Pinpoint the cell where the given text exists, returning its (x, y) midpoint coordinate. 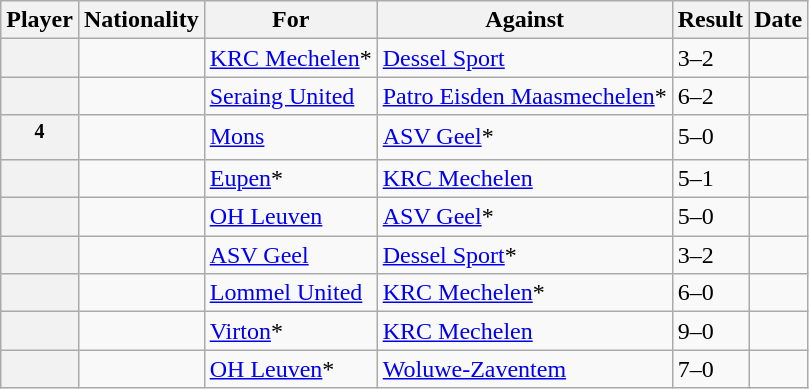
6–0 (710, 293)
Patro Eisden Maasmechelen* (524, 96)
Mons (290, 138)
4 (40, 138)
Player (40, 20)
OH Leuven* (290, 369)
6–2 (710, 96)
Woluwe-Zaventem (524, 369)
Against (524, 20)
Result (710, 20)
Virton* (290, 331)
7–0 (710, 369)
5–1 (710, 178)
OH Leuven (290, 217)
For (290, 20)
Date (778, 20)
Seraing United (290, 96)
Lommel United (290, 293)
ASV Geel (290, 255)
9–0 (710, 331)
Eupen* (290, 178)
Dessel Sport* (524, 255)
Nationality (141, 20)
Dessel Sport (524, 58)
